Find where the given text appears and provide that cell's center as (X, Y) coordinate. 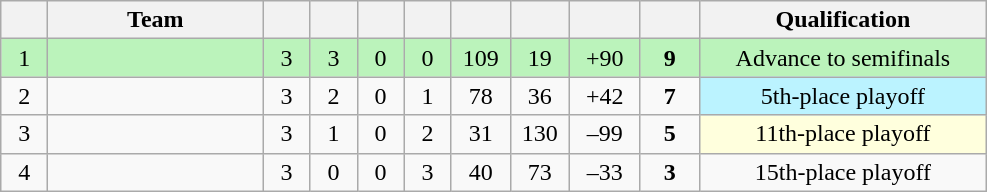
–99 (604, 134)
15th-place playoff (842, 172)
9 (670, 58)
40 (480, 172)
+42 (604, 96)
31 (480, 134)
73 (540, 172)
109 (480, 58)
7 (670, 96)
5 (670, 134)
130 (540, 134)
+90 (604, 58)
Team (156, 20)
5th-place playoff (842, 96)
Advance to semifinals (842, 58)
11th-place playoff (842, 134)
4 (24, 172)
–33 (604, 172)
19 (540, 58)
Qualification (842, 20)
78 (480, 96)
36 (540, 96)
